Capture the cell that displays the provided text and extract its (X, Y) central coordinate. 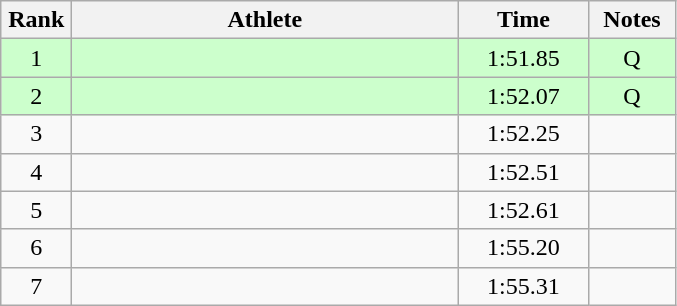
1:52.51 (524, 172)
Time (524, 20)
1:52.61 (524, 210)
1:55.20 (524, 248)
Athlete (265, 20)
6 (36, 248)
3 (36, 134)
Notes (632, 20)
2 (36, 96)
1:55.31 (524, 286)
7 (36, 286)
5 (36, 210)
Rank (36, 20)
1:52.25 (524, 134)
1 (36, 58)
4 (36, 172)
1:51.85 (524, 58)
1:52.07 (524, 96)
